Scan for the cell matching the given text and deliver its [X, Y] coordinate at center. 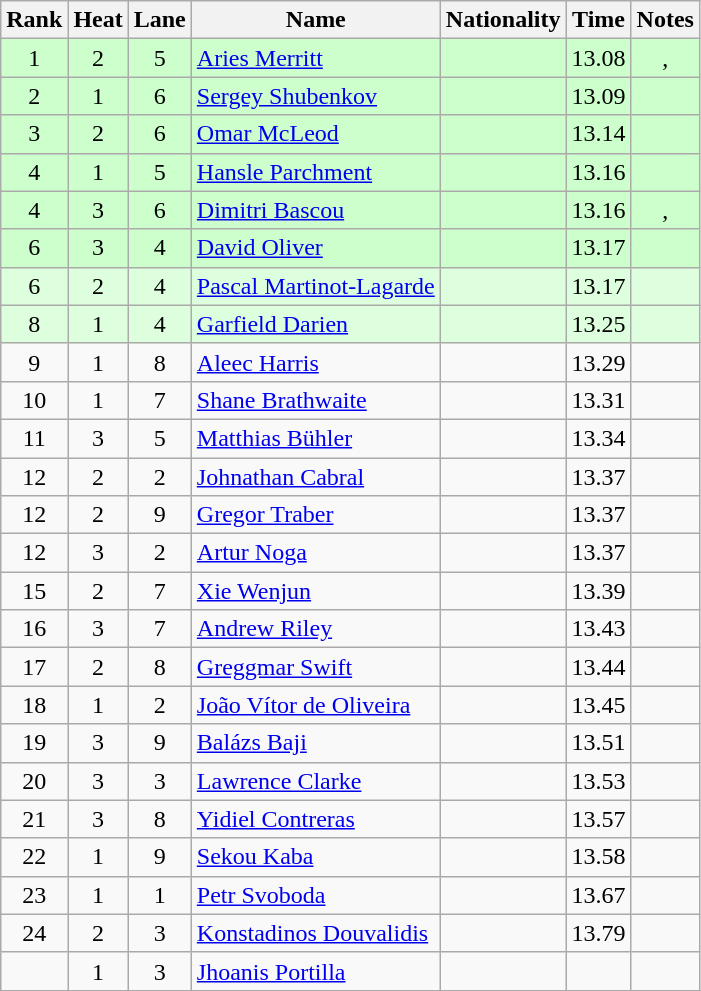
23 [34, 895]
24 [34, 933]
Jhoanis Portilla [316, 971]
13.79 [598, 933]
13.45 [598, 705]
11 [34, 438]
Artur Noga [316, 553]
Sekou Kaba [316, 857]
19 [34, 743]
13.25 [598, 324]
17 [34, 667]
David Oliver [316, 248]
13.09 [598, 96]
Heat [98, 20]
Hansle Parchment [316, 172]
Pascal Martinot-Lagarde [316, 286]
Aries Merritt [316, 58]
Petr Svoboda [316, 895]
15 [34, 591]
13.53 [598, 781]
16 [34, 629]
13.44 [598, 667]
Xie Wenjun [316, 591]
10 [34, 400]
Andrew Riley [316, 629]
Name [316, 20]
Shane Brathwaite [316, 400]
20 [34, 781]
Matthias Bühler [316, 438]
13.51 [598, 743]
13.57 [598, 819]
Dimitri Bascou [316, 210]
Johnathan Cabral [316, 477]
Lawrence Clarke [316, 781]
13.29 [598, 362]
Sergey Shubenkov [316, 96]
Yidiel Contreras [316, 819]
Garfield Darien [316, 324]
13.58 [598, 857]
22 [34, 857]
Omar McLeod [316, 134]
13.34 [598, 438]
Aleec Harris [316, 362]
13.39 [598, 591]
Gregor Traber [316, 515]
João Vítor de Oliveira [316, 705]
Lane [160, 20]
18 [34, 705]
13.14 [598, 134]
13.08 [598, 58]
Nationality [503, 20]
13.43 [598, 629]
13.31 [598, 400]
Konstadinos Douvalidis [316, 933]
Rank [34, 20]
Balázs Baji [316, 743]
Notes [665, 20]
13.67 [598, 895]
Time [598, 20]
21 [34, 819]
Greggmar Swift [316, 667]
